Determine the (x, y) coordinate at the center of the cell enclosing the given text.  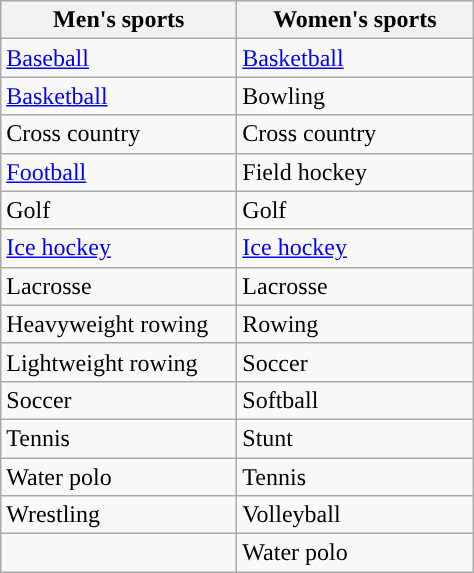
Bowling (355, 96)
Rowing (355, 324)
Stunt (355, 438)
Heavyweight rowing (119, 324)
Field hockey (355, 172)
Men's sports (119, 20)
Lightweight rowing (119, 362)
Women's sports (355, 20)
Wrestling (119, 515)
Volleyball (355, 515)
Softball (355, 400)
Baseball (119, 58)
Football (119, 172)
